Extract the (X, Y) coordinate from the center of the cell holding the provided text.  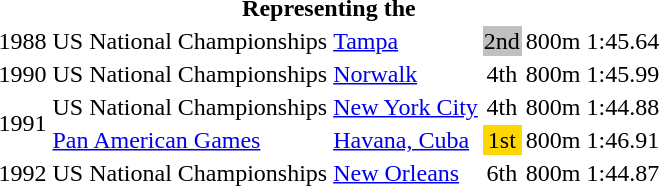
1st (502, 140)
Pan American Games (190, 140)
Havana, Cuba (406, 140)
New York City (406, 107)
2nd (502, 41)
Norwalk (406, 74)
Tampa (406, 41)
